For the text-containing cell, return its midpoint in (x, y) coordinate format. 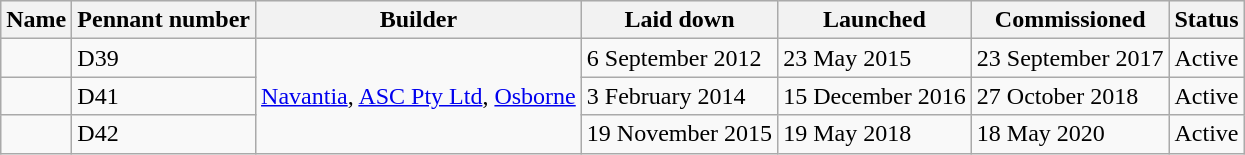
Name (36, 20)
15 December 2016 (875, 96)
19 May 2018 (875, 134)
Laid down (679, 20)
Launched (875, 20)
D39 (164, 58)
3 February 2014 (679, 96)
Navantia, ASC Pty Ltd, Osborne (419, 96)
18 May 2020 (1070, 134)
23 September 2017 (1070, 58)
D41 (164, 96)
23 May 2015 (875, 58)
Builder (419, 20)
Status (1206, 20)
Commissioned (1070, 20)
Pennant number (164, 20)
27 October 2018 (1070, 96)
6 September 2012 (679, 58)
19 November 2015 (679, 134)
D42 (164, 134)
